Pinpoint the cell where the given text exists, returning its (X, Y) midpoint coordinate. 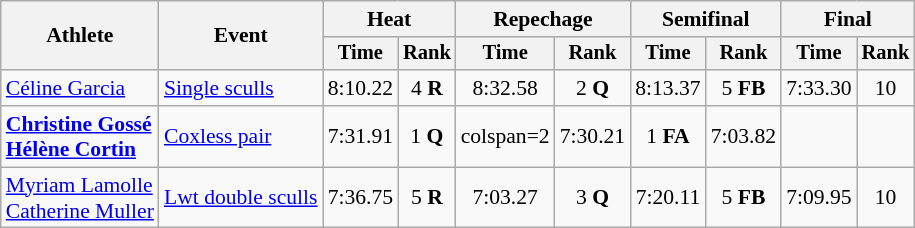
8:32.58 (506, 88)
7:20.11 (668, 198)
Semifinal (706, 19)
1 FA (668, 136)
Single sculls (241, 88)
Christine GosséHélène Cortin (80, 136)
7:03.82 (744, 136)
Athlete (80, 36)
7:36.75 (360, 198)
7:31.91 (360, 136)
7:09.95 (818, 198)
2 Q (592, 88)
7:33.30 (818, 88)
Heat (390, 19)
Repechage (544, 19)
Céline Garcia (80, 88)
Final (848, 19)
1 Q (427, 136)
Myriam LamolleCatherine Muller (80, 198)
8:10.22 (360, 88)
5 R (427, 198)
3 Q (592, 198)
7:30.21 (592, 136)
7:03.27 (506, 198)
colspan=2 (506, 136)
Event (241, 36)
4 R (427, 88)
Lwt double sculls (241, 198)
8:13.37 (668, 88)
Coxless pair (241, 136)
